For the text-containing cell, return its midpoint in [x, y] coordinate format. 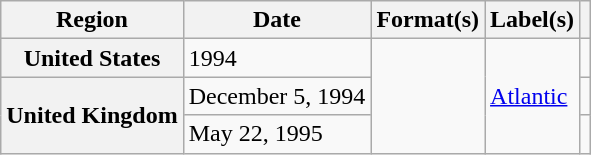
May 22, 1995 [277, 134]
United States [92, 58]
Format(s) [428, 20]
Label(s) [532, 20]
United Kingdom [92, 115]
Date [277, 20]
Region [92, 20]
Atlantic [532, 96]
December 5, 1994 [277, 96]
1994 [277, 58]
